Return the (X, Y) coordinate for the center point of the cell that contains the specified text.  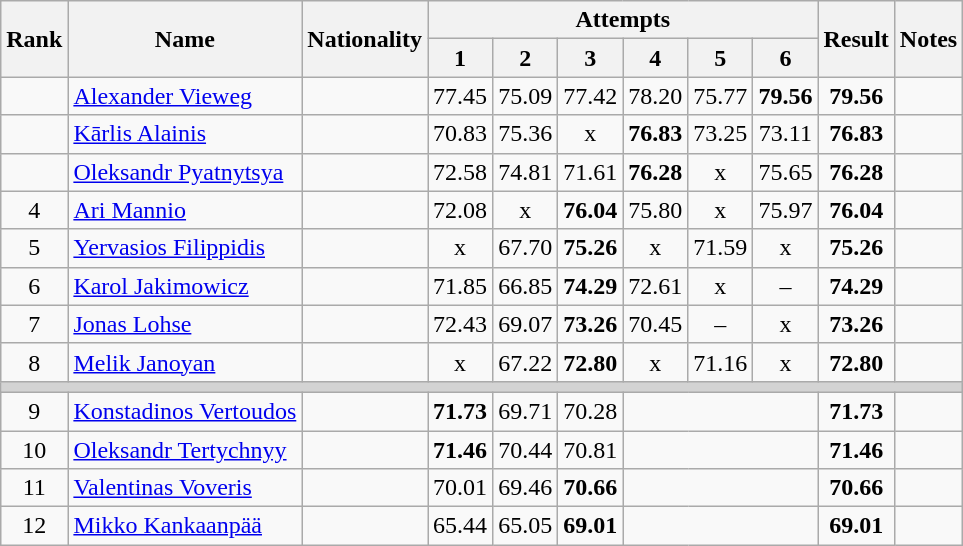
75.97 (786, 210)
65.44 (460, 526)
75.09 (526, 96)
8 (34, 362)
75.36 (526, 134)
69.46 (526, 488)
70.45 (656, 324)
71.59 (720, 248)
75.65 (786, 172)
71.61 (590, 172)
67.70 (526, 248)
71.16 (720, 362)
75.80 (656, 210)
77.45 (460, 96)
Kārlis Alainis (185, 134)
73.11 (786, 134)
74.81 (526, 172)
Valentinas Voveris (185, 488)
Mikko Kankaanpää (185, 526)
69.71 (526, 411)
72.58 (460, 172)
Yervasios Filippidis (185, 248)
Name (185, 39)
2 (526, 58)
Notes (928, 39)
Alexander Vieweg (185, 96)
71.85 (460, 286)
Jonas Lohse (185, 324)
10 (34, 449)
Rank (34, 39)
65.05 (526, 526)
3 (590, 58)
Attempts (623, 20)
72.43 (460, 324)
7 (34, 324)
Melik Janoyan (185, 362)
Result (856, 39)
70.44 (526, 449)
70.83 (460, 134)
70.81 (590, 449)
9 (34, 411)
70.01 (460, 488)
72.61 (656, 286)
75.77 (720, 96)
Oleksandr Pyatnytsya (185, 172)
1 (460, 58)
Konstadinos Vertoudos (185, 411)
67.22 (526, 362)
73.25 (720, 134)
Ari Mannio (185, 210)
Nationality (365, 39)
12 (34, 526)
70.28 (590, 411)
72.08 (460, 210)
Oleksandr Tertychnyy (185, 449)
77.42 (590, 96)
66.85 (526, 286)
78.20 (656, 96)
69.07 (526, 324)
11 (34, 488)
Karol Jakimowicz (185, 286)
